Return [X, Y] of the center of cell containing provided text 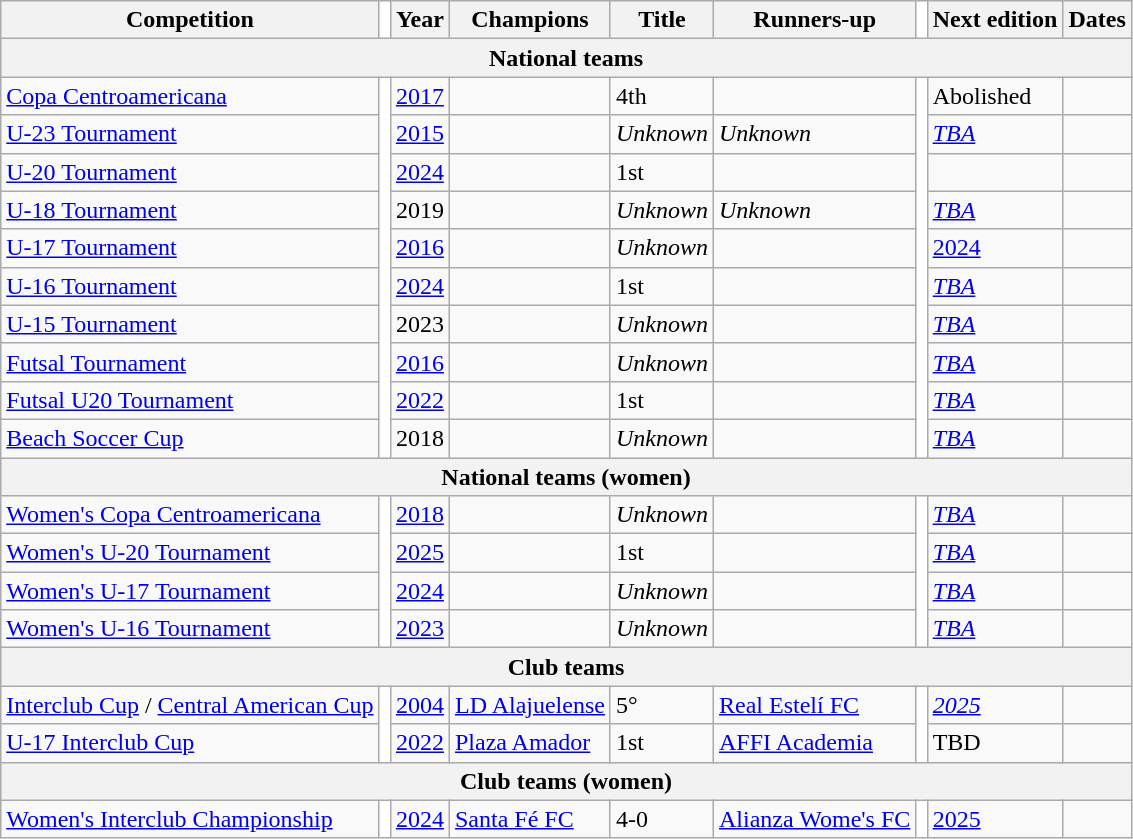
U-15 Tournament [190, 324]
2019 [420, 210]
U-18 Tournament [190, 210]
Futsal Tournament [190, 362]
4th [662, 96]
Abolished [995, 96]
Women's U-20 Tournament [190, 553]
Real Estelí FC [815, 705]
2017 [420, 96]
Dates [1097, 20]
Title [662, 20]
AFFI Academia [815, 743]
5° [662, 705]
LD Alajuelense [530, 705]
Interclub Cup / Central American Cup [190, 705]
U-20 Tournament [190, 172]
Women's U-16 Tournament [190, 629]
Competition [190, 20]
2015 [420, 134]
Club teams [566, 667]
U-23 Tournament [190, 134]
Futsal U20 Tournament [190, 400]
TBD [995, 743]
Champions [530, 20]
Copa Centroamericana [190, 96]
Alianza Wome's FC [815, 819]
Club teams (women) [566, 781]
Plaza Amador [530, 743]
National teams [566, 58]
Women's U-17 Tournament [190, 591]
Women's Copa Centroamericana [190, 515]
U-17 Tournament [190, 248]
U-16 Tournament [190, 286]
National teams (women) [566, 477]
U-17 Interclub Cup [190, 743]
Next edition [995, 20]
Santa Fé FC [530, 819]
2004 [420, 705]
Runners-up [815, 20]
Beach Soccer Cup [190, 438]
4-0 [662, 819]
Year [420, 20]
Women's Interclub Championship [190, 819]
